Identify which cell holds the provided text, then report its (x, y) central coordinate. 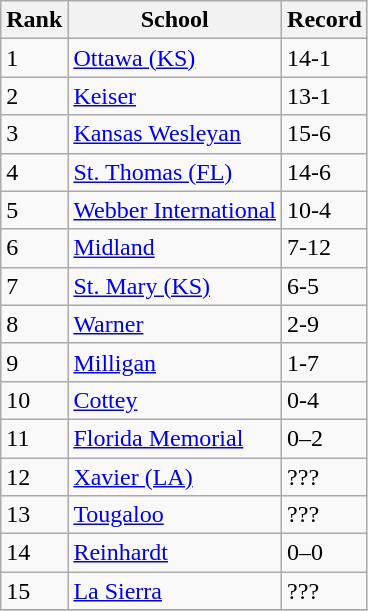
7 (34, 286)
Warner (175, 324)
6-5 (325, 286)
3 (34, 134)
0–2 (325, 438)
Cottey (175, 400)
La Sierra (175, 591)
14-6 (325, 172)
14 (34, 553)
Xavier (LA) (175, 477)
13-1 (325, 96)
Ottawa (KS) (175, 58)
Record (325, 20)
0-4 (325, 400)
15 (34, 591)
St. Thomas (FL) (175, 172)
8 (34, 324)
Rank (34, 20)
15-6 (325, 134)
6 (34, 248)
10 (34, 400)
14-1 (325, 58)
10-4 (325, 210)
0–0 (325, 553)
Midland (175, 248)
4 (34, 172)
12 (34, 477)
Milligan (175, 362)
St. Mary (KS) (175, 286)
2 (34, 96)
Keiser (175, 96)
13 (34, 515)
1-7 (325, 362)
2-9 (325, 324)
Webber International (175, 210)
Florida Memorial (175, 438)
Kansas Wesleyan (175, 134)
1 (34, 58)
Reinhardt (175, 553)
7-12 (325, 248)
9 (34, 362)
5 (34, 210)
11 (34, 438)
Tougaloo (175, 515)
School (175, 20)
